Find where the given text appears and provide that cell's center as [x, y] coordinate. 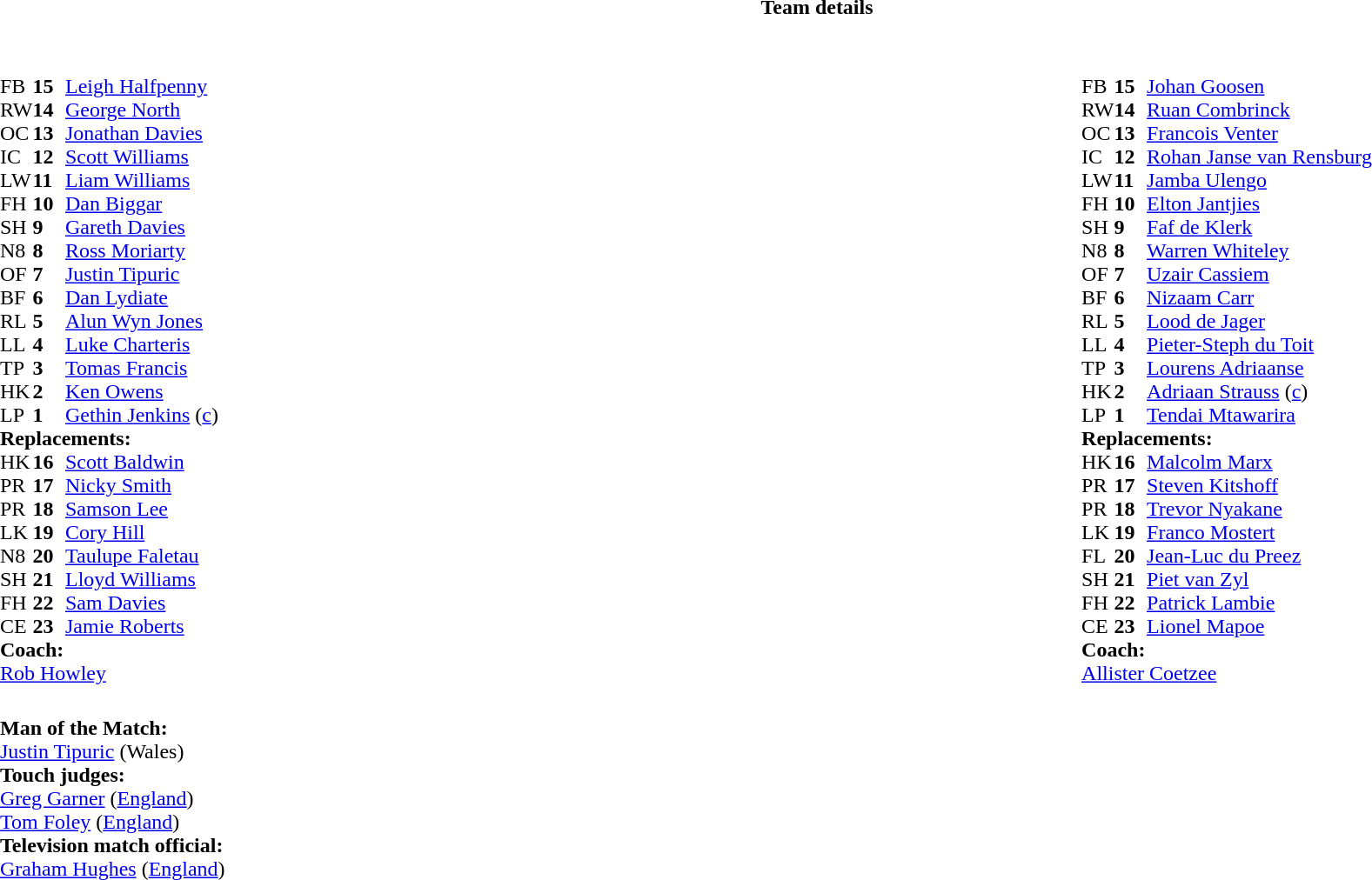
Samson Lee [142, 510]
FL [1098, 557]
Scott Baldwin [142, 463]
Luke Charteris [142, 344]
Lionel Mapoe [1260, 626]
Jean-Luc du Preez [1260, 557]
Jamie Roberts [142, 626]
Patrick Lambie [1260, 603]
Allister Coetzee [1227, 673]
Franco Mostert [1260, 532]
Dan Biggar [142, 203]
Piet van Zyl [1260, 579]
Trevor Nyakane [1260, 510]
Adriaan Strauss (c) [1260, 391]
Gareth Davies [142, 228]
Jonathan Davies [142, 134]
Taulupe Faletau [142, 557]
Cory Hill [142, 532]
Rohan Janse van Rensburg [1260, 157]
Tendai Mtawarira [1260, 416]
Nizaam Carr [1260, 297]
Pieter-Steph du Toit [1260, 344]
Uzair Cassiem [1260, 275]
Rob Howley [110, 673]
Ross Moriarty [142, 250]
Lood de Jager [1260, 322]
Ruan Combrinck [1260, 110]
Sam Davies [142, 603]
Lloyd Williams [142, 579]
Gethin Jenkins (c) [142, 416]
Faf de Klerk [1260, 228]
Ken Owens [142, 391]
Alun Wyn Jones [142, 322]
Lourens Adriaanse [1260, 369]
Johan Goosen [1260, 87]
Francois Venter [1260, 134]
Malcolm Marx [1260, 463]
Jamba Ulengo [1260, 181]
Steven Kitshoff [1260, 485]
Elton Jantjies [1260, 203]
Leigh Halfpenny [142, 87]
Warren Whiteley [1260, 250]
Tomas Francis [142, 369]
Scott Williams [142, 157]
Liam Williams [142, 181]
Dan Lydiate [142, 297]
Nicky Smith [142, 485]
George North [142, 110]
Justin Tipuric [142, 275]
